For the text-containing cell, return its midpoint in (x, y) coordinate format. 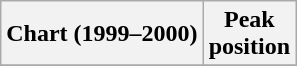
Chart (1999–2000) (102, 34)
Peakposition (249, 34)
